Pinpoint the cell where the given text exists, returning its [x, y] midpoint coordinate. 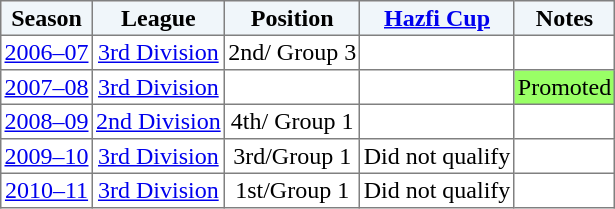
2nd Division [158, 121]
Season [47, 18]
Hazfi Cup [437, 18]
4th/ Group 1 [292, 121]
2008–09 [47, 121]
2nd/ Group 3 [292, 52]
2010–11 [47, 190]
2009–10 [47, 156]
1st/Group 1 [292, 190]
3rd/Group 1 [292, 156]
Promoted [564, 87]
2007–08 [47, 87]
Position [292, 18]
2006–07 [47, 52]
Notes [564, 18]
League [158, 18]
